Scan for the cell matching the given text and deliver its (x, y) coordinate at center. 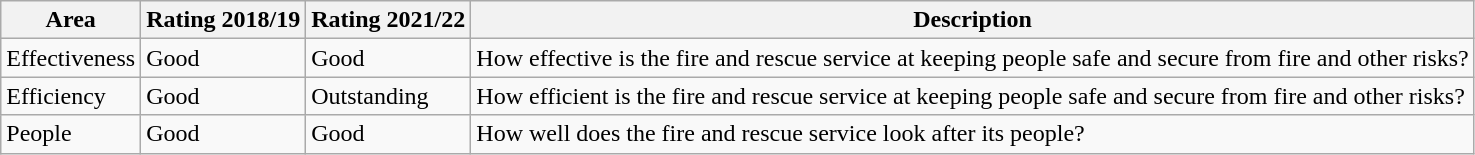
How effective is the fire and rescue service at keeping people safe and secure from fire and other risks? (973, 58)
Rating 2018/19 (224, 20)
Rating 2021/22 (388, 20)
Area (71, 20)
Effectiveness (71, 58)
How efficient is the fire and rescue service at keeping people safe and secure from fire and other risks? (973, 96)
How well does the fire and rescue service look after its people? (973, 134)
People (71, 134)
Outstanding (388, 96)
Description (973, 20)
Efficiency (71, 96)
